Provide the (X, Y) coordinate of the cell's center where the given text is located.  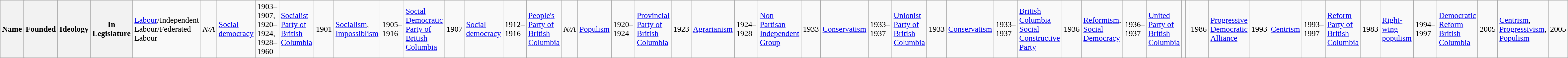
1994–1997 (1425, 29)
Unionist Party of British Columbia (909, 29)
Socialist Party of British Columbia (297, 29)
Social Democratic Party of British Columbia (424, 29)
People's Party of British Columbia (544, 29)
1920–1924 (623, 29)
Democratic Reform British Columbia (1457, 29)
Reform Party of British Columbia (1343, 29)
Name (12, 29)
Right-wing populism (1397, 29)
Socialism, Impossiblism (357, 29)
1923 (681, 29)
1936–1937 (1135, 29)
Ideology (74, 29)
Agrarianism (713, 29)
British Columbia Social Constructive Party (1040, 29)
United Party of British Columbia (1164, 29)
Populism (595, 29)
In Legislature (112, 29)
Centrism, Progressivism, Populism (1523, 29)
Founded (41, 29)
1924–1928 (746, 29)
1912–1916 (514, 29)
1907 (455, 29)
1936 (1072, 29)
Labour/Independent Labour/Federated Labour (167, 29)
Provincial Party of British Columbia (653, 29)
Centrism (1286, 29)
Reformism, Social Democracy (1102, 29)
1905–1916 (392, 29)
1993–1997 (1313, 29)
Progressive Democratic Alliance (1229, 29)
1903–1907, 1920–1924, 1928–1960 (267, 29)
1901 (324, 29)
1986 (1199, 29)
Non Partisan Independent Group (780, 29)
1993 (1259, 29)
1983 (1371, 29)
